From the cell containing the given text, extract its center point as [X, Y] coordinate. 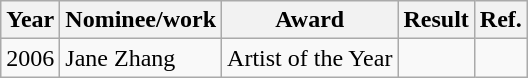
Artist of the Year [310, 58]
Year [30, 20]
Ref. [500, 20]
Jane Zhang [141, 58]
2006 [30, 58]
Award [310, 20]
Result [436, 20]
Nominee/work [141, 20]
